From the cell containing the given text, extract its center point as (X, Y) coordinate. 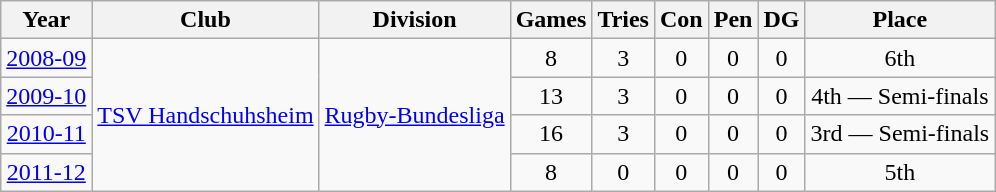
2010-11 (46, 134)
Rugby-Bundesliga (414, 115)
DG (782, 20)
TSV Handschuhsheim (206, 115)
Games (551, 20)
Place (900, 20)
6th (900, 58)
Year (46, 20)
Tries (624, 20)
Club (206, 20)
Pen (733, 20)
2009-10 (46, 96)
16 (551, 134)
Division (414, 20)
2011-12 (46, 172)
13 (551, 96)
2008-09 (46, 58)
5th (900, 172)
Con (681, 20)
4th — Semi-finals (900, 96)
3rd — Semi-finals (900, 134)
